Find where the given text appears and provide that cell's center as [X, Y] coordinate. 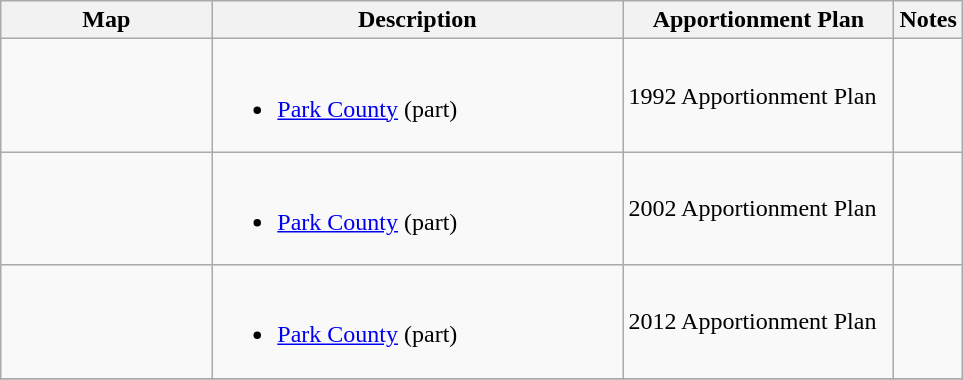
2012 Apportionment Plan [758, 322]
Notes [928, 20]
1992 Apportionment Plan [758, 96]
2002 Apportionment Plan [758, 208]
Map [106, 20]
Apportionment Plan [758, 20]
Description [418, 20]
